From the cell containing the given text, extract its center point as (X, Y) coordinate. 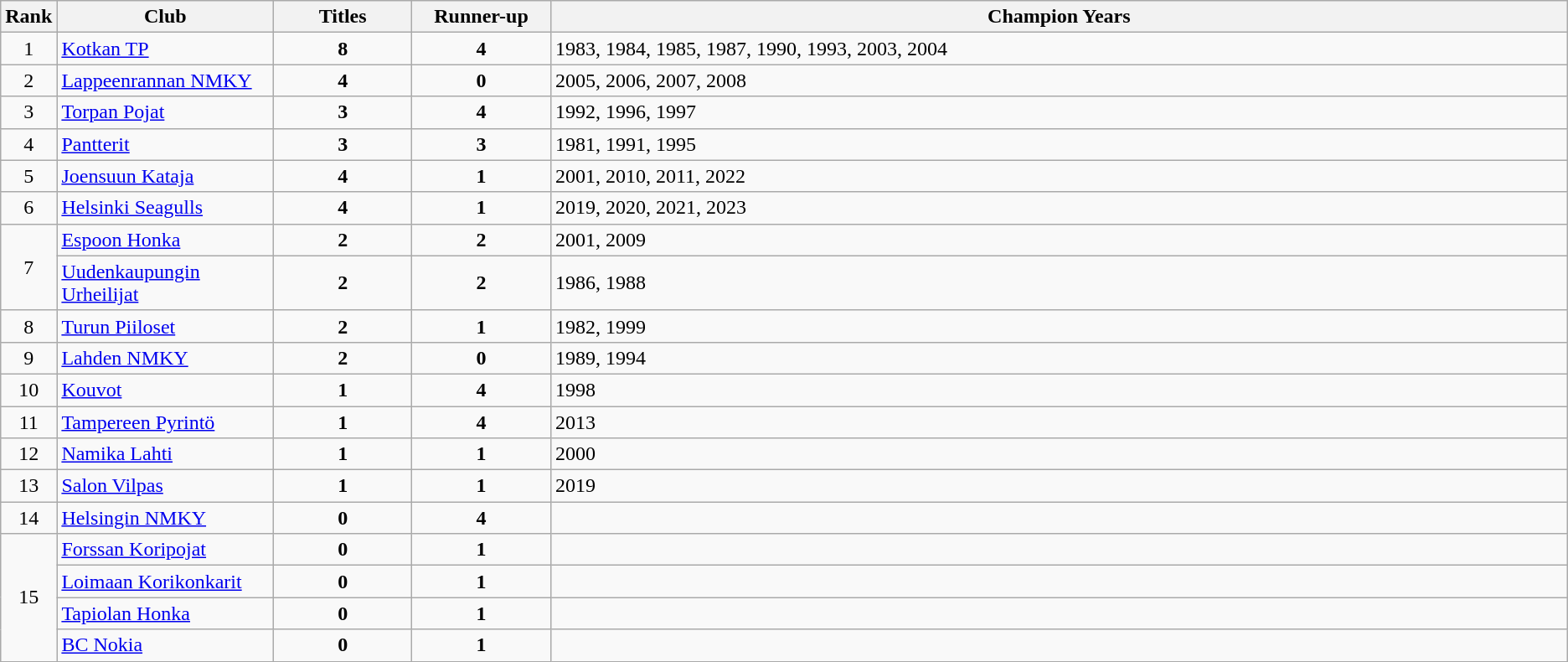
Lappeenrannan NMKY (166, 80)
Turun Piiloset (166, 326)
2005, 2006, 2007, 2008 (1059, 80)
Helsinki Seagulls (166, 208)
Joensuun Kataja (166, 176)
2000 (1059, 454)
2001, 2010, 2011, 2022 (1059, 176)
Pantterit (166, 144)
6 (28, 208)
1981, 1991, 1995 (1059, 144)
5 (28, 176)
Uudenkaupungin Urheilijat (166, 283)
15 (28, 597)
Torpan Pojat (166, 112)
Forssan Koripojat (166, 550)
2001, 2009 (1059, 240)
9 (28, 358)
Tapiolan Honka (166, 613)
2013 (1059, 422)
2019, 2020, 2021, 2023 (1059, 208)
1983, 1984, 1985, 1987, 1990, 1993, 2003, 2004 (1059, 49)
11 (28, 422)
Espoon Honka (166, 240)
Tampereen Pyrintö (166, 422)
14 (28, 518)
1998 (1059, 390)
2019 (1059, 486)
10 (28, 390)
1989, 1994 (1059, 358)
13 (28, 486)
Lahden NMKY (166, 358)
7 (28, 266)
Kouvot (166, 390)
Titles (343, 17)
Kotkan TP (166, 49)
Namika Lahti (166, 454)
Loimaan Korikonkarit (166, 582)
1982, 1999 (1059, 326)
BC Nokia (166, 645)
12 (28, 454)
1986, 1988 (1059, 283)
1992, 1996, 1997 (1059, 112)
Helsingin NMKY (166, 518)
Salon Vilpas (166, 486)
Club (166, 17)
Rank (28, 17)
Champion Years (1059, 17)
Runner-up (482, 17)
